From the cell containing the given text, extract its center point as (x, y) coordinate. 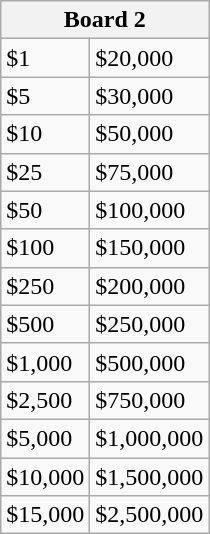
$1,000,000 (150, 438)
$500,000 (150, 362)
$750,000 (150, 400)
$150,000 (150, 248)
$100 (46, 248)
$5 (46, 96)
$100,000 (150, 210)
$250,000 (150, 324)
$1 (46, 58)
$25 (46, 172)
$2,500,000 (150, 515)
$250 (46, 286)
$30,000 (150, 96)
$200,000 (150, 286)
$50 (46, 210)
$5,000 (46, 438)
$1,000 (46, 362)
$15,000 (46, 515)
$50,000 (150, 134)
Board 2 (105, 20)
$1,500,000 (150, 477)
$500 (46, 324)
$75,000 (150, 172)
$2,500 (46, 400)
$10,000 (46, 477)
$10 (46, 134)
$20,000 (150, 58)
